Return (x, y) of the center of cell containing provided text 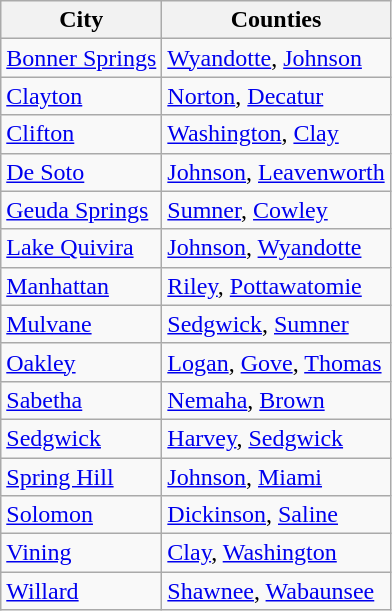
Lake Quivira (82, 248)
Norton, Decatur (276, 96)
Oakley (82, 362)
Clay, Washington (276, 553)
Mulvane (82, 324)
Sedgwick, Sumner (276, 324)
Dickinson, Saline (276, 515)
Harvey, Sedgwick (276, 438)
Clayton (82, 96)
Counties (276, 20)
Sabetha (82, 400)
Geuda Springs (82, 210)
Clifton (82, 134)
Spring Hill (82, 477)
Bonner Springs (82, 58)
Nemaha, Brown (276, 400)
Sedgwick (82, 438)
Sumner, Cowley (276, 210)
Wyandotte, Johnson (276, 58)
City (82, 20)
Vining (82, 553)
Willard (82, 591)
Riley, Pottawatomie (276, 286)
Johnson, Leavenworth (276, 172)
Shawnee, Wabaunsee (276, 591)
Johnson, Miami (276, 477)
Logan, Gove, Thomas (276, 362)
Manhattan (82, 286)
Solomon (82, 515)
Washington, Clay (276, 134)
Johnson, Wyandotte (276, 248)
De Soto (82, 172)
